Return (x, y) of the center of cell containing provided text 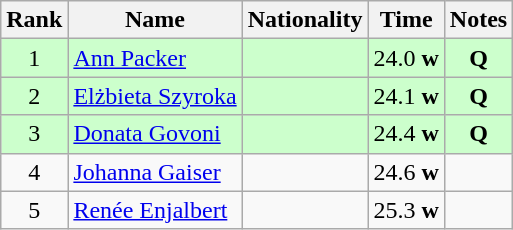
Rank (34, 20)
Time (406, 20)
Name (155, 20)
24.1 w (406, 96)
4 (34, 172)
1 (34, 58)
5 (34, 210)
Donata Govoni (155, 134)
Ann Packer (155, 58)
Elżbieta Szyroka (155, 96)
25.3 w (406, 210)
3 (34, 134)
2 (34, 96)
Nationality (305, 20)
Renée Enjalbert (155, 210)
Johanna Gaiser (155, 172)
24.0 w (406, 58)
24.4 w (406, 134)
24.6 w (406, 172)
Notes (478, 20)
